For the text-containing cell, return its midpoint in [x, y] coordinate format. 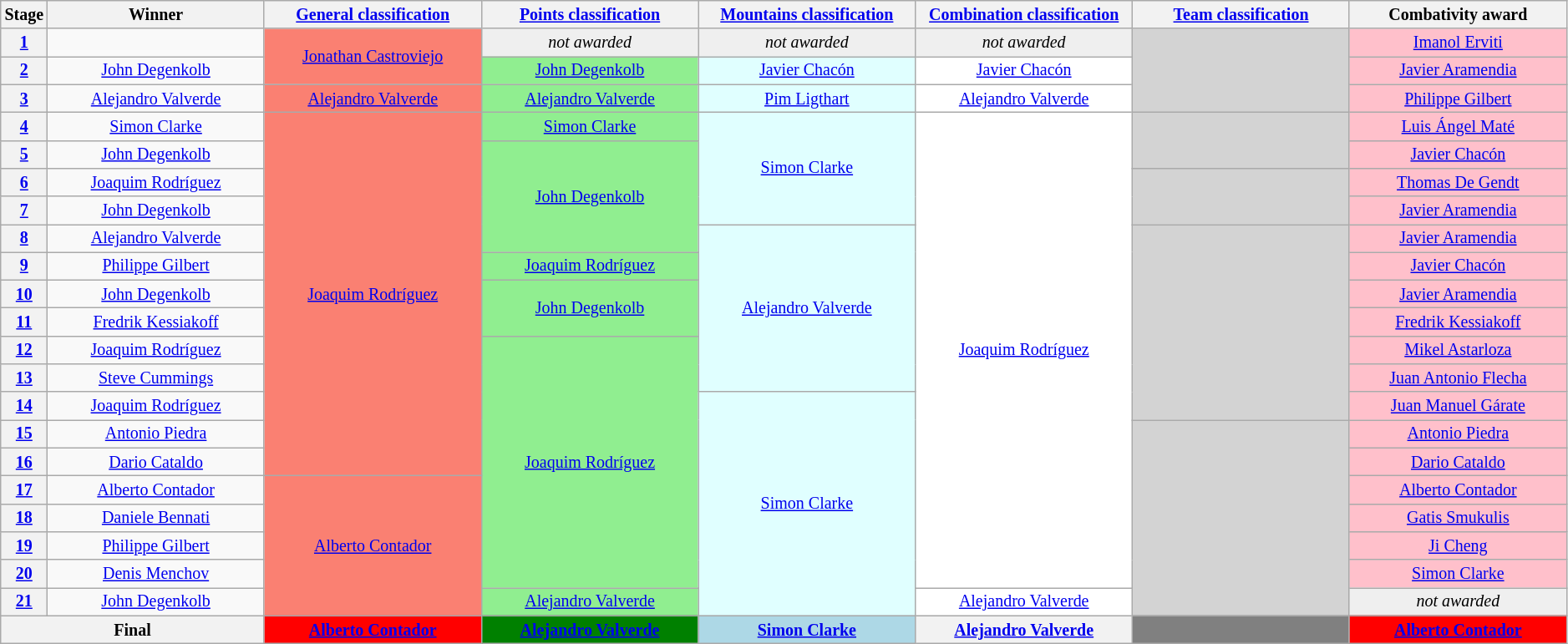
2 [24, 70]
3 [24, 99]
19 [24, 546]
9 [24, 266]
Combination classification [1024, 15]
Mountains classification [807, 15]
4 [24, 127]
Points classification [590, 15]
5 [24, 154]
Luis Ángel Maté [1458, 127]
13 [24, 378]
Mikel Astarloza [1458, 351]
Winner [155, 15]
6 [24, 182]
Thomas De Gendt [1458, 182]
15 [24, 434]
14 [24, 406]
Steve Cummings [155, 378]
1 [24, 43]
Daniele Bennati [155, 518]
Ji Cheng [1458, 546]
17 [24, 489]
Juan Manuel Gárate [1458, 406]
Jonathan Castroviejo [373, 57]
10 [24, 294]
12 [24, 351]
Juan Antonio Flecha [1458, 378]
20 [24, 573]
Stage [24, 15]
Combativity award [1458, 15]
Imanol Erviti [1458, 43]
Final [133, 630]
21 [24, 601]
Pim Ligthart [807, 99]
7 [24, 210]
8 [24, 239]
18 [24, 518]
11 [24, 322]
16 [24, 463]
Denis Menchov [155, 573]
Team classification [1241, 15]
Gatis Smukulis [1458, 518]
General classification [373, 15]
